Extract the (x, y) coordinate from the center of the cell holding the provided text.  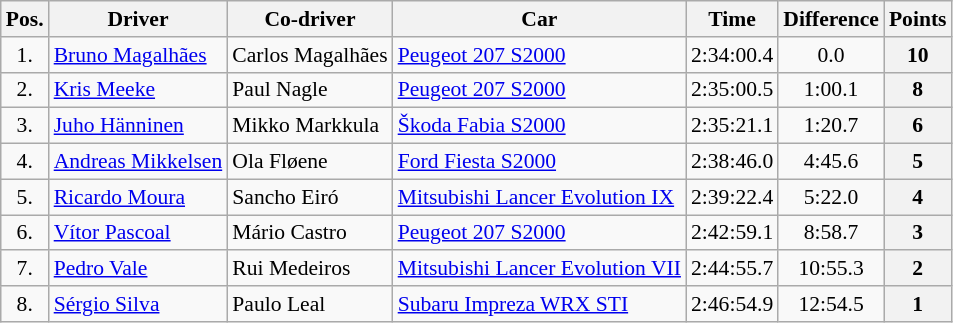
2:42:59.1 (732, 233)
4:45.6 (831, 162)
Subaru Impreza WRX STI (540, 304)
Vítor Pascoal (138, 233)
2:39:22.4 (732, 197)
1. (25, 55)
Pedro Vale (138, 269)
Driver (138, 19)
2:35:21.1 (732, 126)
2:34:00.4 (732, 55)
3 (918, 233)
Carlos Magalhães (310, 55)
Kris Meeke (138, 90)
Rui Medeiros (310, 269)
12:54.5 (831, 304)
Škoda Fabia S2000 (540, 126)
Ricardo Moura (138, 197)
Points (918, 19)
Time (732, 19)
Mitsubishi Lancer Evolution VII (540, 269)
1:20.7 (831, 126)
Ford Fiesta S2000 (540, 162)
Paulo Leal (310, 304)
Paul Nagle (310, 90)
Car (540, 19)
6. (25, 233)
4 (918, 197)
Sérgio Silva (138, 304)
4. (25, 162)
2:44:55.7 (732, 269)
3. (25, 126)
1 (918, 304)
2:35:00.5 (732, 90)
5:22.0 (831, 197)
2:38:46.0 (732, 162)
Bruno Magalhães (138, 55)
6 (918, 126)
5. (25, 197)
5 (918, 162)
8 (918, 90)
2. (25, 90)
0.0 (831, 55)
8:58.7 (831, 233)
Sancho Eiró (310, 197)
2 (918, 269)
Ola Fløene (310, 162)
Andreas Mikkelsen (138, 162)
1:00.1 (831, 90)
Juho Hänninen (138, 126)
10 (918, 55)
7. (25, 269)
Mário Castro (310, 233)
Mikko Markkula (310, 126)
8. (25, 304)
10:55.3 (831, 269)
Pos. (25, 19)
2:46:54.9 (732, 304)
Difference (831, 19)
Co-driver (310, 19)
Mitsubishi Lancer Evolution IX (540, 197)
